Locate the cell with the specified text and output its [x, y] center coordinate. 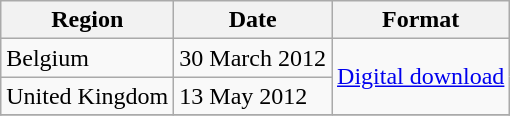
Format [421, 20]
30 March 2012 [253, 58]
13 May 2012 [253, 96]
Region [88, 20]
Belgium [88, 58]
United Kingdom [88, 96]
Date [253, 20]
Digital download [421, 77]
